Extract the [X, Y] coordinate from the center of the cell holding the provided text.  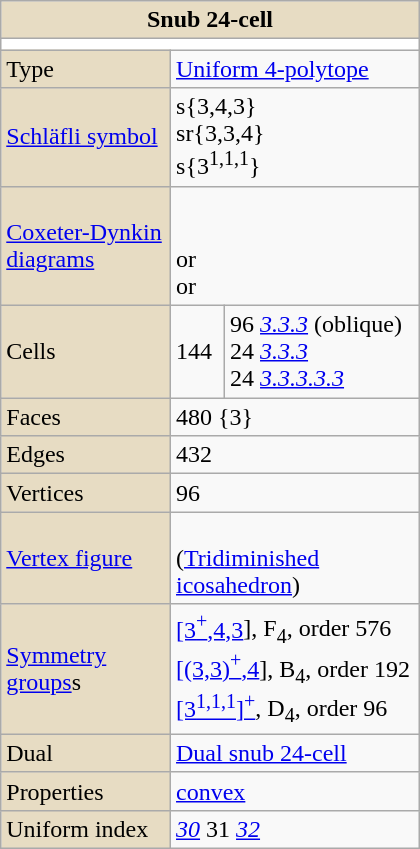
Symmetry groupss [86, 669]
Cells [86, 352]
Vertices [86, 493]
480 {3} [296, 417]
Faces [86, 417]
or or [296, 246]
Coxeter-Dynkindiagrams [86, 246]
Schläfli symbol [86, 138]
s{3,4,3}sr{3,3,4}s{31,1,1} [296, 138]
30 31 32 [296, 829]
Edges [86, 455]
Dual [86, 753]
Vertex figure [86, 558]
144 [198, 352]
Uniform index [86, 829]
432 [296, 455]
Snub 24-cell [210, 20]
(Tridiminished icosahedron) [296, 558]
96 [296, 493]
Type [86, 69]
[3+,4,3], F4, order 576[(3,3)+,4], B4, order 192 [31,1,1]+, D4, order 96 [296, 669]
Properties [86, 791]
Uniform 4-polytope [296, 69]
96 3.3.3 (oblique) 24 3.3.3 24 3.3.3.3.3 [322, 352]
convex [296, 791]
Dual snub 24-cell [296, 753]
